Locate the cell with the specified text and output its [x, y] center coordinate. 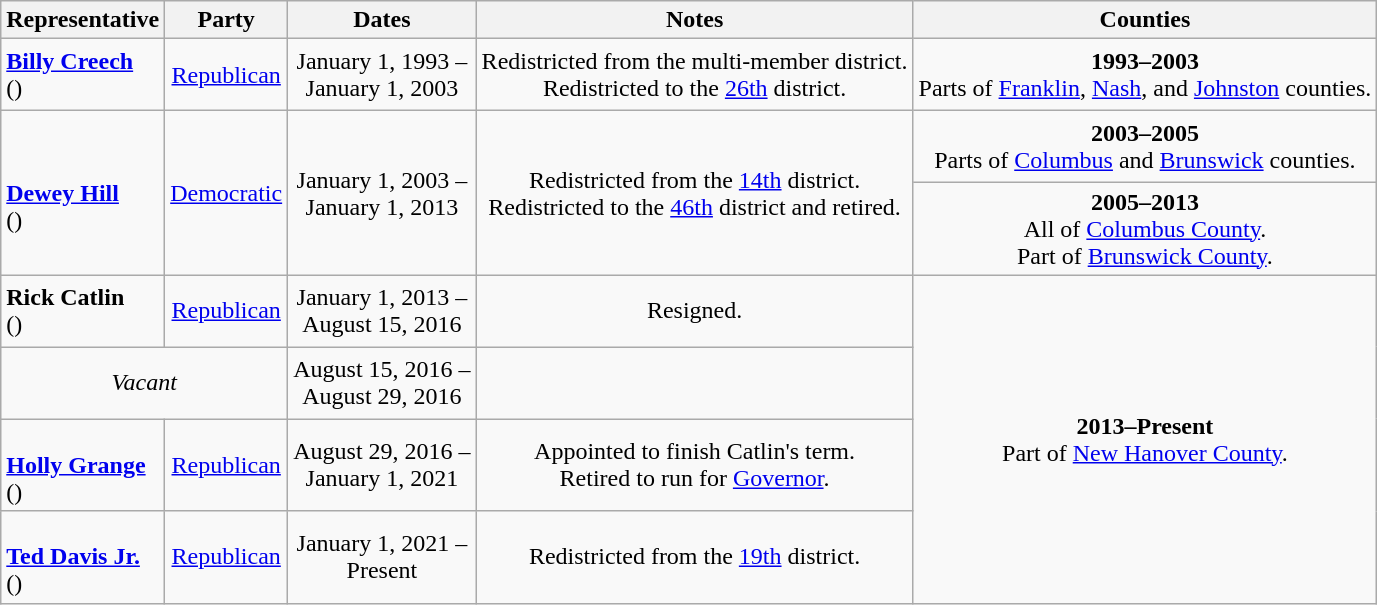
Rick Catlin() [83, 311]
Appointed to finish Catlin's term. Retired to run for Governor. [694, 465]
Ted Davis Jr.() [83, 557]
Redistricted from the 19th district. [694, 557]
January 1, 1993 – January 1, 2003 [382, 75]
January 1, 2021 – Present [382, 557]
Notes [694, 20]
Dewey Hill() [83, 193]
Vacant [144, 383]
2003–2005 Parts of Columbus and Brunswick counties. [1145, 147]
Resigned. [694, 311]
Party [226, 20]
January 1, 2013 – August 15, 2016 [382, 311]
2013–Present Part of New Hanover County. [1145, 439]
Democratic [226, 193]
Redistricted from the multi-member district. Redistricted to the 26th district. [694, 75]
Holly Grange() [83, 465]
2005–2013 All of Columbus County. Part of Brunswick County. [1145, 229]
August 15, 2016 – August 29, 2016 [382, 383]
Representative [83, 20]
Redistricted from the 14th district. Redistricted to the 46th district and retired. [694, 193]
Dates [382, 20]
August 29, 2016 – January 1, 2021 [382, 465]
1993–2003 Parts of Franklin, Nash, and Johnston counties. [1145, 75]
January 1, 2003 – January 1, 2013 [382, 193]
Billy Creech() [83, 75]
Counties [1145, 20]
